Extract the [x, y] coordinate from the center of the cell holding the provided text.  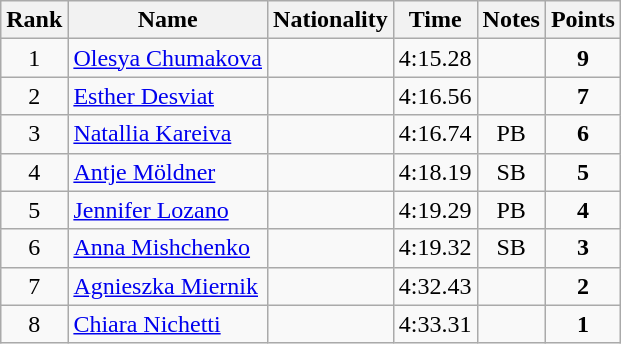
Time [435, 20]
Olesya Chumakova [168, 58]
4:18.19 [435, 172]
4:32.43 [435, 286]
Points [582, 20]
Notes [511, 20]
9 [582, 58]
Anna Mishchenko [168, 248]
4:15.28 [435, 58]
Rank [34, 20]
Natallia Kareiva [168, 134]
8 [34, 324]
4:19.32 [435, 248]
4:16.56 [435, 96]
4:19.29 [435, 210]
Chiara Nichetti [168, 324]
Antje Möldner [168, 172]
Agnieszka Miernik [168, 286]
Jennifer Lozano [168, 210]
Nationality [331, 20]
Name [168, 20]
4:16.74 [435, 134]
4:33.31 [435, 324]
Esther Desviat [168, 96]
